Detect which cell encompasses the target text, then output its [x, y] center coordinate. 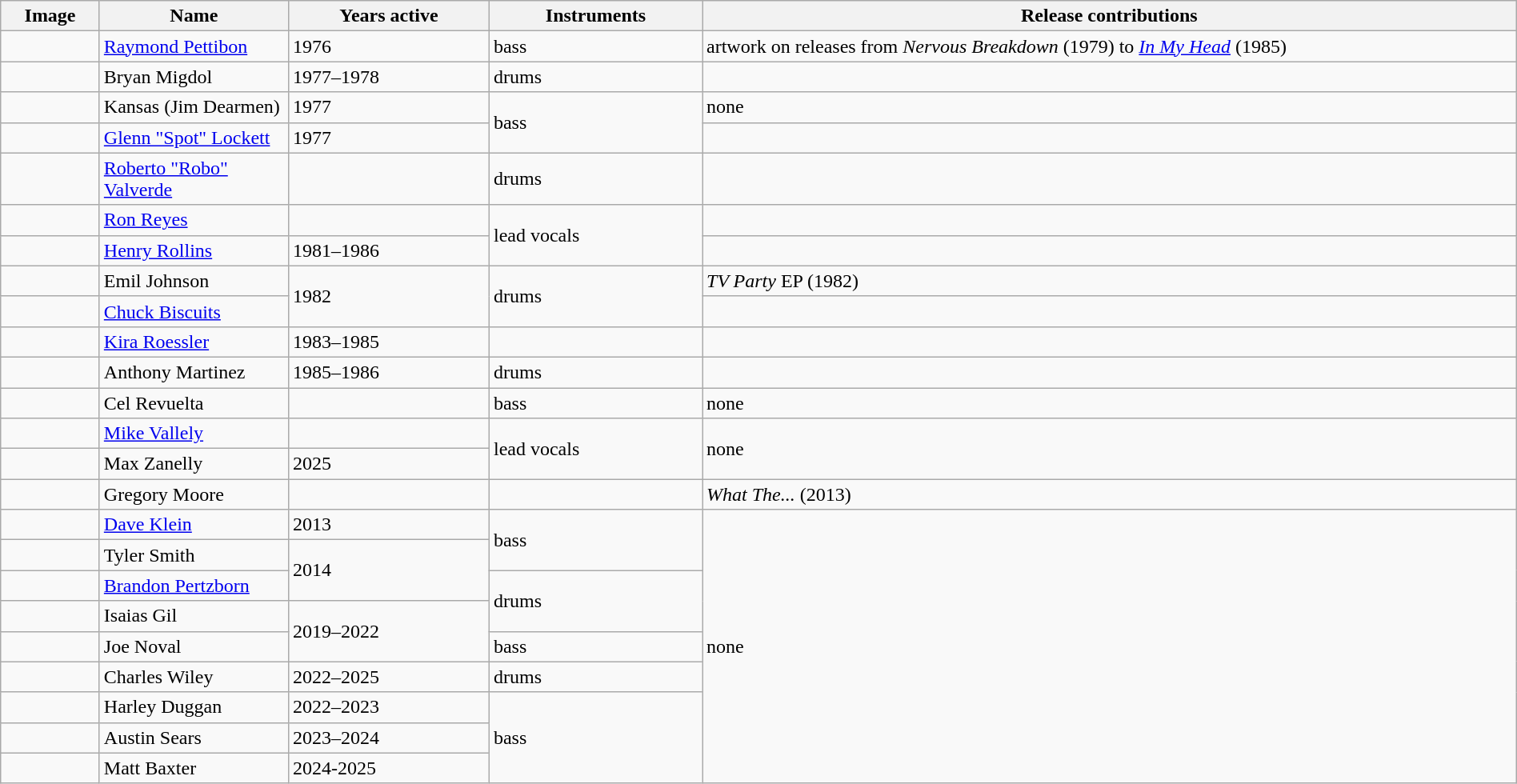
Austin Sears [194, 738]
Release contributions [1110, 16]
Chuck Biscuits [194, 311]
Dave Klein [194, 525]
Glenn "Spot" Lockett [194, 138]
Roberto "Robo" Valverde [194, 179]
Instruments [595, 16]
Brandon Pertzborn [194, 586]
2024-2025 [389, 768]
Tyler Smith [194, 555]
2013 [389, 525]
1981–1986 [389, 250]
Mike Vallely [194, 434]
2019–2022 [389, 631]
Emil Johnson [194, 281]
Kansas (Jim Dearmen) [194, 107]
Joe Noval [194, 646]
1983–1985 [389, 342]
Kira Roessler [194, 342]
Harley Duggan [194, 707]
1982 [389, 296]
What The... (2013) [1110, 494]
2022–2025 [389, 677]
Bryan Migdol [194, 77]
2023–2024 [389, 738]
Charles Wiley [194, 677]
Years active [389, 16]
artwork on releases from Nervous Breakdown (1979) to In My Head (1985) [1110, 46]
Name [194, 16]
Matt Baxter [194, 768]
Raymond Pettibon [194, 46]
Cel Revuelta [194, 402]
Max Zanelly [194, 464]
Isaias Gil [194, 616]
1985–1986 [389, 372]
2025 [389, 464]
Ron Reyes [194, 220]
Anthony Martinez [194, 372]
2022–2023 [389, 707]
1976 [389, 46]
2014 [389, 570]
Image [50, 16]
Henry Rollins [194, 250]
Gregory Moore [194, 494]
TV Party EP (1982) [1110, 281]
1977–1978 [389, 77]
